For the text-containing cell, return its midpoint in [X, Y] coordinate format. 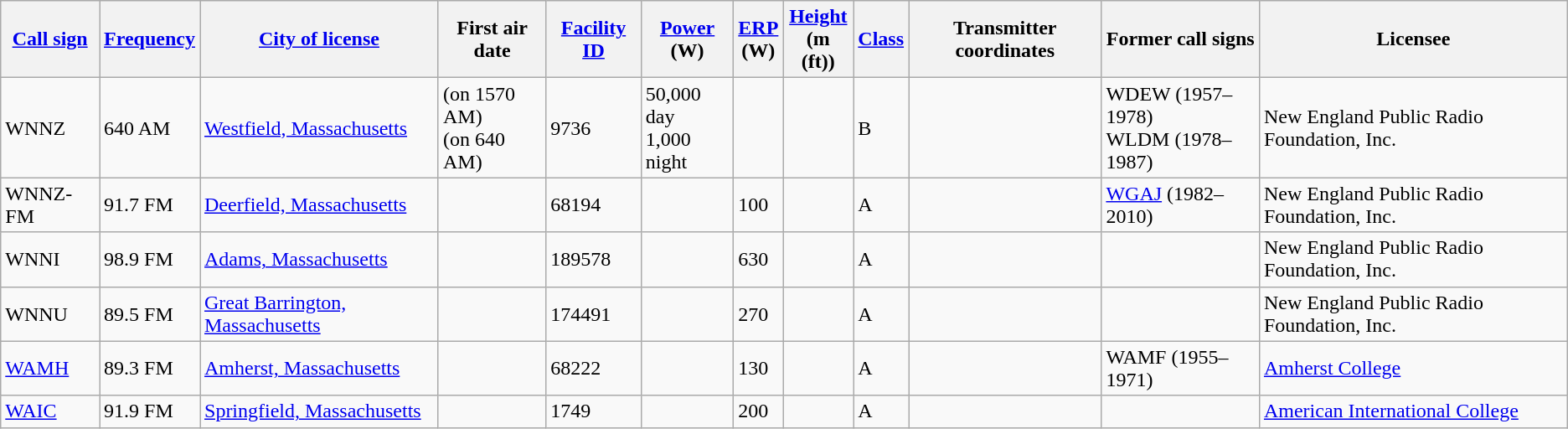
Former call signs [1181, 39]
WNNZ [50, 127]
WAIC [50, 411]
270 [759, 313]
WNNU [50, 313]
Power(W) [687, 39]
91.9 FM [150, 411]
68194 [594, 204]
91.7 FM [150, 204]
Height(m (ft)) [818, 39]
ERP(W) [759, 39]
B [881, 127]
Class [881, 39]
640 AM [150, 127]
100 [759, 204]
630 [759, 260]
Amherst, Massachusetts [318, 369]
98.9 FM [150, 260]
First air date [492, 39]
WNNI [50, 260]
89.3 FM [150, 369]
WAMH [50, 369]
WDEW (1957–1978)WLDM (1978–1987) [1181, 127]
68222 [594, 369]
130 [759, 369]
City of license [318, 39]
Great Barrington, Massachusetts [318, 313]
200 [759, 411]
American International College [1413, 411]
Amherst College [1413, 369]
Westfield, Massachusetts [318, 127]
174491 [594, 313]
Deerfield, Massachusetts [318, 204]
9736 [594, 127]
Facility ID [594, 39]
Springfield, Massachusetts [318, 411]
(on 1570 AM) (on 640 AM) [492, 127]
Licensee [1413, 39]
Transmitter coordinates [1005, 39]
1749 [594, 411]
189578 [594, 260]
Frequency [150, 39]
Adams, Massachusetts [318, 260]
89.5 FM [150, 313]
WNNZ-FM [50, 204]
Call sign [50, 39]
WAMF (1955–1971) [1181, 369]
WGAJ (1982–2010) [1181, 204]
50,000 day1,000 night [687, 127]
